Extract the (x, y) coordinate from the center of the cell holding the provided text.  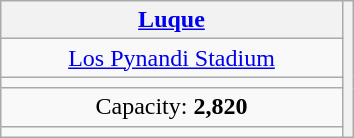
Capacity: 2,820 (172, 107)
Los Pynandi Stadium (172, 58)
Luque (172, 20)
